Pinpoint the cell where the given text exists, returning its (X, Y) midpoint coordinate. 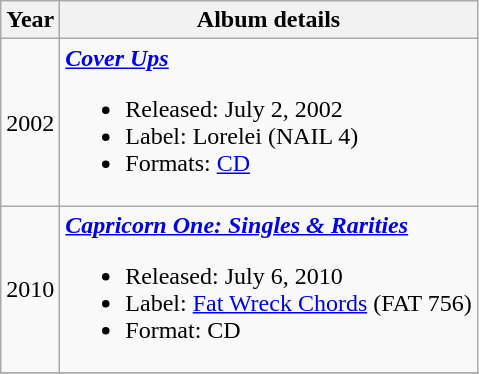
Cover UpsReleased: July 2, 2002Label: Lorelei (NAIL 4)Formats: CD (268, 122)
2010 (30, 290)
Album details (268, 20)
Year (30, 20)
2002 (30, 122)
Capricorn One: Singles & RaritiesReleased: July 6, 2010Label: Fat Wreck Chords (FAT 756)Format: CD (268, 290)
